Return [X, Y] of the center of cell containing provided text 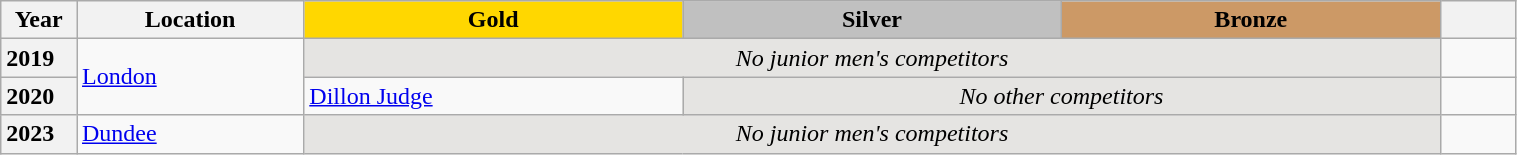
Dundee [190, 134]
No other competitors [1062, 96]
Silver [872, 20]
Dillon Judge [494, 96]
Bronze [1250, 20]
Year [39, 20]
2019 [39, 58]
2023 [39, 134]
2020 [39, 96]
Gold [494, 20]
London [190, 77]
Location [190, 20]
